Capture the cell that displays the provided text and extract its [X, Y] central coordinate. 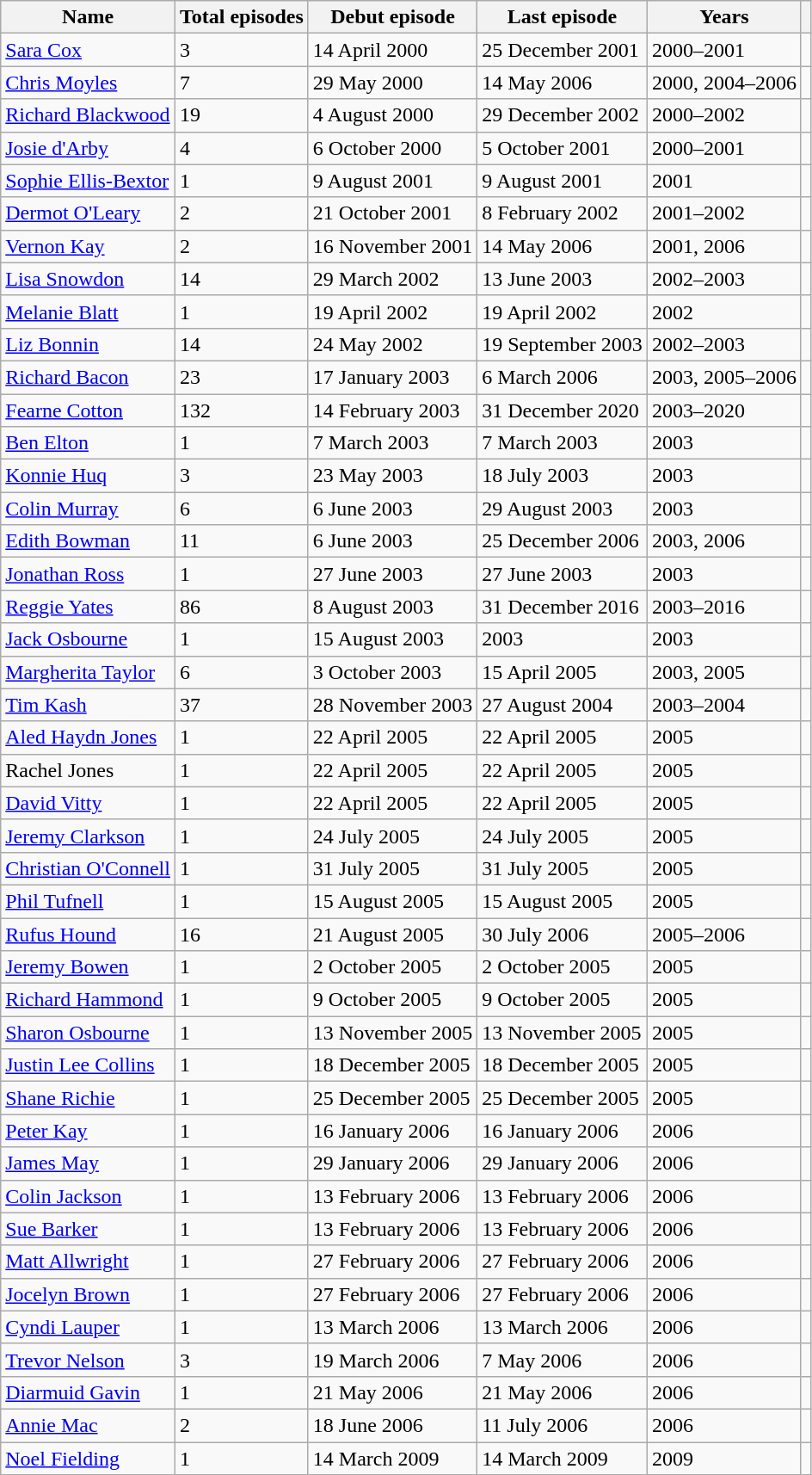
Margherita Taylor [88, 672]
Konnie Huq [88, 476]
Dermot O'Leary [88, 213]
Jeremy Clarkson [88, 836]
21 August 2005 [392, 934]
Sharon Osbourne [88, 1033]
2001, 2006 [724, 246]
16 November 2001 [392, 246]
2009 [724, 1459]
19 September 2003 [563, 344]
Jack Osbourne [88, 639]
Fearne Cotton [88, 410]
5 October 2001 [563, 148]
29 March 2002 [392, 279]
Rufus Hound [88, 934]
2001–2002 [724, 213]
17 January 2003 [392, 377]
Peter Kay [88, 1131]
Colin Jackson [88, 1196]
14 February 2003 [392, 410]
Christian O'Connell [88, 868]
29 December 2002 [563, 115]
19 [241, 115]
2003, 2006 [724, 541]
Ben Elton [88, 443]
Sophie Ellis-Bextor [88, 181]
Reggie Yates [88, 607]
2003–2020 [724, 410]
25 December 2006 [563, 541]
18 July 2003 [563, 476]
18 June 2006 [392, 1425]
23 [241, 377]
Name [88, 17]
Tim Kash [88, 705]
Justin Lee Collins [88, 1065]
27 August 2004 [563, 705]
25 December 2001 [563, 50]
Trevor Nelson [88, 1360]
29 August 2003 [563, 509]
30 July 2006 [563, 934]
Richard Bacon [88, 377]
Sue Barker [88, 1229]
Colin Murray [88, 509]
2005–2006 [724, 934]
Chris Moyles [88, 83]
4 [241, 148]
31 December 2016 [563, 607]
Jonathan Ross [88, 574]
31 December 2020 [563, 410]
13 June 2003 [563, 279]
Cyndi Lauper [88, 1327]
28 November 2003 [392, 705]
Jocelyn Brown [88, 1294]
7 [241, 83]
14 April 2000 [392, 50]
37 [241, 705]
15 August 2003 [392, 639]
Rachel Jones [88, 770]
4 August 2000 [392, 115]
Josie d'Arby [88, 148]
2000–2002 [724, 115]
Richard Blackwood [88, 115]
16 [241, 934]
Matt Allwright [88, 1262]
2003–2016 [724, 607]
Last episode [563, 17]
2003, 2005 [724, 672]
Noel Fielding [88, 1459]
Total episodes [241, 17]
Aled Haydn Jones [88, 737]
6 October 2000 [392, 148]
Vernon Kay [88, 246]
James May [88, 1163]
6 March 2006 [563, 377]
132 [241, 410]
Sara Cox [88, 50]
11 [241, 541]
2000, 2004–2006 [724, 83]
3 October 2003 [392, 672]
11 July 2006 [563, 1425]
Liz Bonnin [88, 344]
Jeremy Bowen [88, 967]
2002 [724, 312]
Years [724, 17]
7 May 2006 [563, 1360]
Diarmuid Gavin [88, 1392]
29 May 2000 [392, 83]
David Vitty [88, 803]
15 April 2005 [563, 672]
Debut episode [392, 17]
Phil Tufnell [88, 901]
Shane Richie [88, 1098]
23 May 2003 [392, 476]
Richard Hammond [88, 1000]
Melanie Blatt [88, 312]
8 February 2002 [563, 213]
Lisa Snowdon [88, 279]
2001 [724, 181]
2003–2004 [724, 705]
19 March 2006 [392, 1360]
86 [241, 607]
8 August 2003 [392, 607]
24 May 2002 [392, 344]
2003, 2005–2006 [724, 377]
Edith Bowman [88, 541]
21 October 2001 [392, 213]
Annie Mac [88, 1425]
